Locate the cell with the specified text and output its (X, Y) center coordinate. 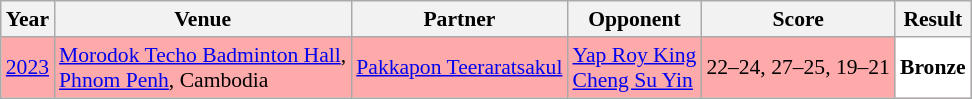
Morodok Techo Badminton Hall,Phnom Penh, Cambodia (202, 68)
Pakkapon Teeraratsakul (459, 68)
Result (933, 19)
Bronze (933, 68)
22–24, 27–25, 19–21 (798, 68)
Opponent (634, 19)
Year (28, 19)
Venue (202, 19)
2023 (28, 68)
Yap Roy King Cheng Su Yin (634, 68)
Score (798, 19)
Partner (459, 19)
